Return the (x, y) coordinate for the center point of the cell that contains the specified text.  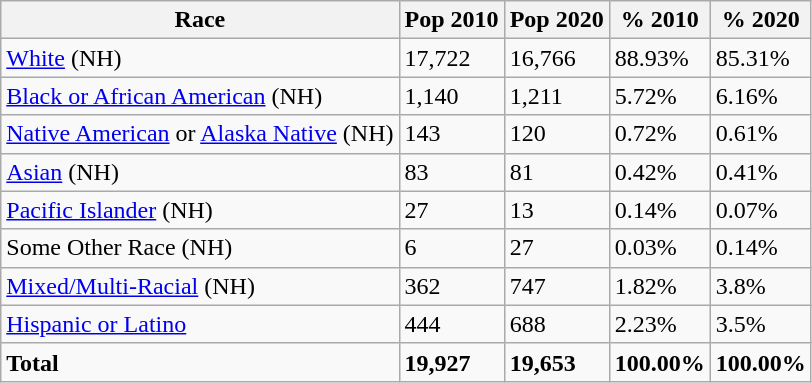
0.72% (660, 134)
Total (200, 362)
19,653 (556, 362)
85.31% (760, 58)
19,927 (452, 362)
1,140 (452, 96)
Race (200, 20)
Some Other Race (NH) (200, 248)
747 (556, 286)
83 (452, 172)
362 (452, 286)
88.93% (660, 58)
Native American or Alaska Native (NH) (200, 134)
% 2010 (660, 20)
1.82% (660, 286)
2.23% (660, 324)
Pop 2010 (452, 20)
120 (556, 134)
Asian (NH) (200, 172)
17,722 (452, 58)
6 (452, 248)
13 (556, 210)
Hispanic or Latino (200, 324)
3.5% (760, 324)
0.41% (760, 172)
1,211 (556, 96)
Pop 2020 (556, 20)
6.16% (760, 96)
3.8% (760, 286)
Mixed/Multi-Racial (NH) (200, 286)
Black or African American (NH) (200, 96)
5.72% (660, 96)
0.07% (760, 210)
% 2020 (760, 20)
0.42% (660, 172)
0.03% (660, 248)
White (NH) (200, 58)
444 (452, 324)
81 (556, 172)
143 (452, 134)
0.61% (760, 134)
16,766 (556, 58)
Pacific Islander (NH) (200, 210)
688 (556, 324)
